Extract the (x, y) coordinate from the center of the cell holding the provided text.  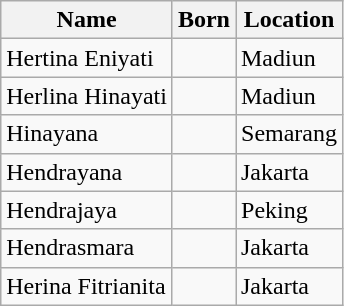
Hinayana (87, 134)
Location (290, 20)
Hertina Eniyati (87, 58)
Herina Fitrianita (87, 286)
Peking (290, 210)
Born (204, 20)
Hendrajaya (87, 210)
Hendrayana (87, 172)
Hendrasmara (87, 248)
Herlina Hinayati (87, 96)
Semarang (290, 134)
Name (87, 20)
